For the text-containing cell, return its midpoint in (x, y) coordinate format. 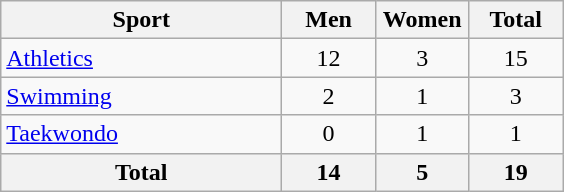
Women (422, 20)
12 (329, 58)
2 (329, 96)
Swimming (142, 96)
Men (329, 20)
19 (516, 172)
Sport (142, 20)
0 (329, 134)
Athletics (142, 58)
Taekwondo (142, 134)
15 (516, 58)
5 (422, 172)
14 (329, 172)
